Extract the (x, y) coordinate from the center of the cell holding the provided text.  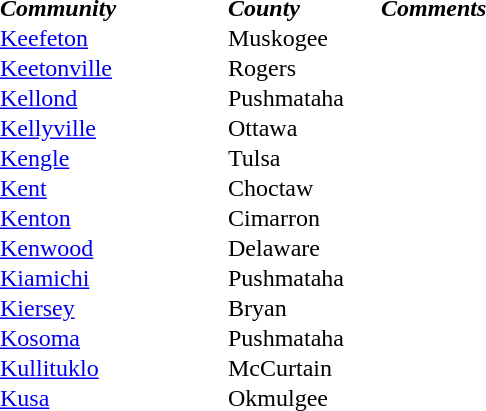
Cimarron (303, 218)
Kellyville (112, 128)
Keefeton (112, 38)
Kosoma (112, 338)
McCurtain (303, 368)
Kiamichi (112, 278)
Keetonville (112, 68)
Kent (112, 188)
Delaware (303, 248)
Tulsa (303, 158)
Kenwood (112, 248)
Rogers (303, 68)
Bryan (303, 308)
Kiersey (112, 308)
Choctaw (303, 188)
Kellond (112, 98)
Kengle (112, 158)
Ottawa (303, 128)
Kullituklo (112, 368)
Kenton (112, 218)
Muskogee (303, 38)
